Capture the cell that displays the provided text and extract its [X, Y] central coordinate. 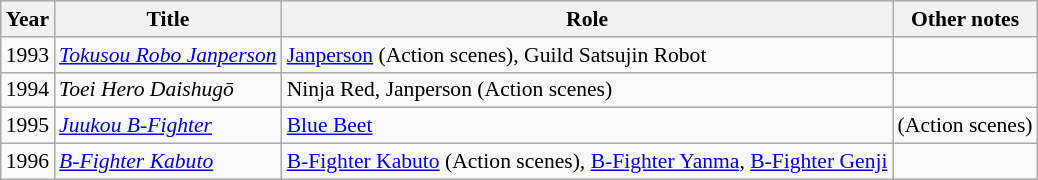
Janperson (Action scenes), Guild Satsujin Robot [588, 55]
Tokusou Robo Janperson [168, 55]
B-Fighter Kabuto [168, 162]
1996 [28, 162]
Role [588, 19]
Ninja Red, Janperson (Action scenes) [588, 90]
Title [168, 19]
Blue Beet [588, 126]
Year [28, 19]
1993 [28, 55]
1994 [28, 90]
1995 [28, 126]
(Action scenes) [966, 126]
Other notes [966, 19]
Toei Hero Daishugō [168, 90]
Juukou B-Fighter [168, 126]
B-Fighter Kabuto (Action scenes), B-Fighter Yanma, B-Fighter Genji [588, 162]
